For the text-containing cell, return its midpoint in (X, Y) coordinate format. 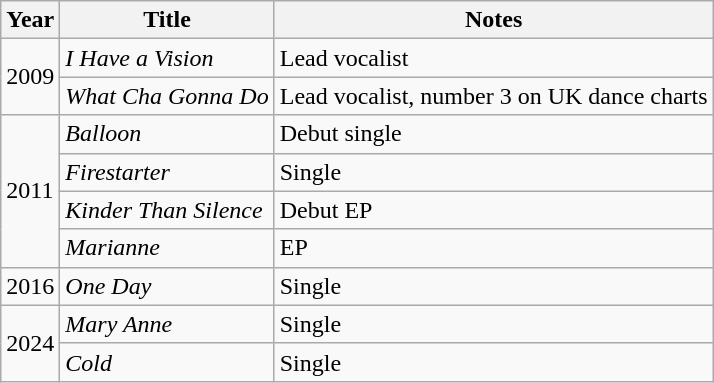
2009 (30, 77)
Title (167, 20)
Mary Anne (167, 324)
EP (494, 248)
Debut EP (494, 210)
I Have a Vision (167, 58)
Year (30, 20)
Debut single (494, 134)
Lead vocalist (494, 58)
Kinder Than Silence (167, 210)
Cold (167, 362)
2024 (30, 343)
2011 (30, 191)
Notes (494, 20)
What Cha Gonna Do (167, 96)
Lead vocalist, number 3 on UK dance charts (494, 96)
Balloon (167, 134)
Marianne (167, 248)
2016 (30, 286)
One Day (167, 286)
Firestarter (167, 172)
